Scan for the cell matching the given text and deliver its (x, y) coordinate at center. 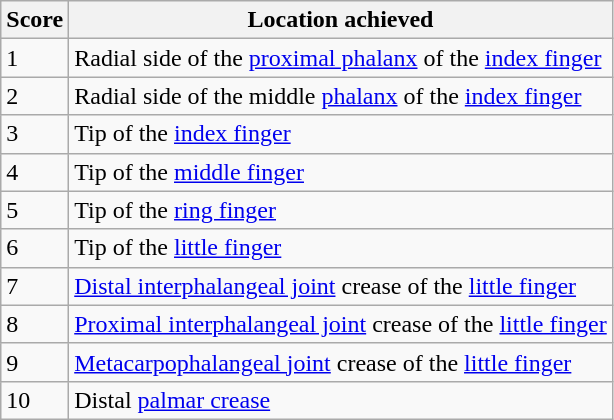
Metacarpophalangeal joint crease of the little finger (341, 362)
10 (35, 400)
Tip of the middle finger (341, 172)
Radial side of the middle phalanx of the index finger (341, 96)
6 (35, 248)
9 (35, 362)
Proximal interphalangeal joint crease of the little finger (341, 324)
Score (35, 20)
Tip of the ring finger (341, 210)
8 (35, 324)
2 (35, 96)
7 (35, 286)
Distal interphalangeal joint crease of the little finger (341, 286)
4 (35, 172)
1 (35, 58)
Tip of the little finger (341, 248)
3 (35, 134)
Radial side of the proximal phalanx of the index finger (341, 58)
5 (35, 210)
Location achieved (341, 20)
Tip of the index finger (341, 134)
Distal palmar crease (341, 400)
